Identify which cell holds the provided text, then report its (X, Y) central coordinate. 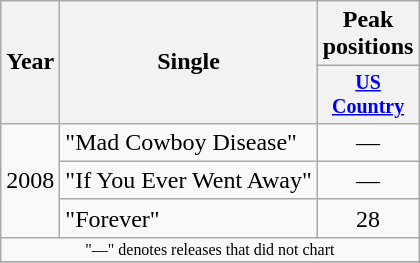
Year (30, 62)
"Forever" (188, 218)
28 (368, 218)
"Mad Cowboy Disease" (188, 142)
Peak positions (368, 34)
"If You Ever Went Away" (188, 180)
US Country (368, 94)
2008 (30, 180)
Single (188, 62)
"—" denotes releases that did not chart (210, 249)
